Return the (X, Y) coordinate for the center point of the cell that contains the specified text.  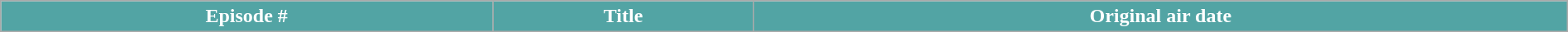
Episode # (246, 16)
Title (624, 16)
Original air date (1160, 16)
